Return [x, y] of the center of cell containing provided text 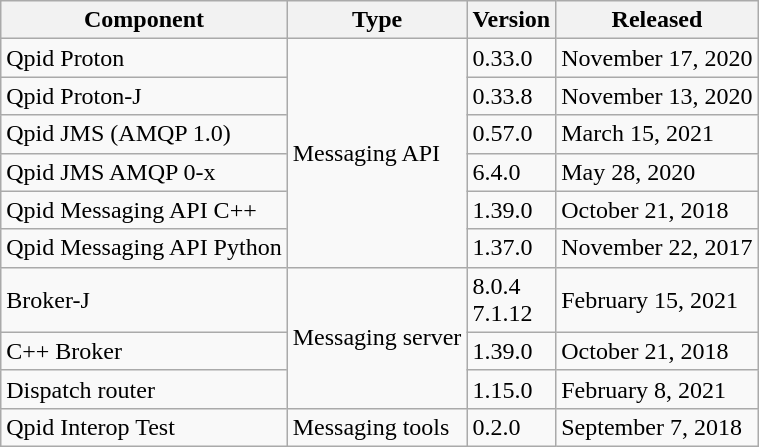
Dispatch router [144, 389]
0.33.0 [512, 58]
0.57.0 [512, 134]
Qpid Proton-J [144, 96]
8.0.47.1.12 [512, 300]
0.2.0 [512, 427]
February 15, 2021 [657, 300]
Qpid Interop Test [144, 427]
Qpid Proton [144, 58]
Messaging server [377, 338]
6.4.0 [512, 172]
May 28, 2020 [657, 172]
Messaging tools [377, 427]
September 7, 2018 [657, 427]
Component [144, 20]
Broker-J [144, 300]
Qpid JMS AMQP 0-x [144, 172]
C++ Broker [144, 351]
Released [657, 20]
Messaging API [377, 153]
Type [377, 20]
November 17, 2020 [657, 58]
1.37.0 [512, 248]
November 22, 2017 [657, 248]
Version [512, 20]
0.33.8 [512, 96]
November 13, 2020 [657, 96]
March 15, 2021 [657, 134]
Qpid JMS (AMQP 1.0) [144, 134]
February 8, 2021 [657, 389]
Qpid Messaging API Python [144, 248]
Qpid Messaging API C++ [144, 210]
1.15.0 [512, 389]
